Identify which cell holds the provided text, then report its [X, Y] central coordinate. 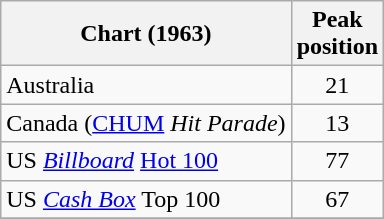
Peakposition [337, 34]
US Cash Box Top 100 [146, 199]
Australia [146, 85]
77 [337, 161]
67 [337, 199]
13 [337, 123]
21 [337, 85]
US Billboard Hot 100 [146, 161]
Chart (1963) [146, 34]
Canada (CHUM Hit Parade) [146, 123]
